Extract the (X, Y) coordinate from the center of the cell holding the provided text.  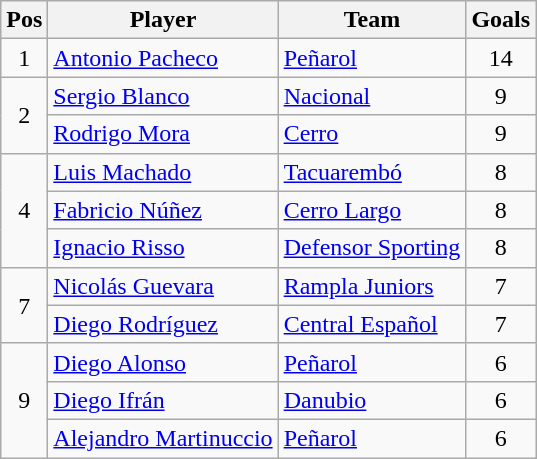
Central Español (372, 324)
Alejandro Martinuccio (163, 438)
Danubio (372, 400)
Pos (24, 20)
Diego Alonso (163, 362)
Rampla Juniors (372, 286)
Defensor Sporting (372, 248)
Ignacio Risso (163, 248)
Antonio Pacheco (163, 58)
Cerro (372, 134)
Nicolás Guevara (163, 286)
Sergio Blanco (163, 96)
Team (372, 20)
1 (24, 58)
Fabricio Núñez (163, 210)
Player (163, 20)
Rodrigo Mora (163, 134)
4 (24, 210)
Diego Ifrán (163, 400)
Luis Machado (163, 172)
Nacional (372, 96)
Tacuarembó (372, 172)
2 (24, 115)
14 (501, 58)
Diego Rodríguez (163, 324)
Cerro Largo (372, 210)
Goals (501, 20)
